Search for the cell housing the specified text and yield its [X, Y] center coordinate. 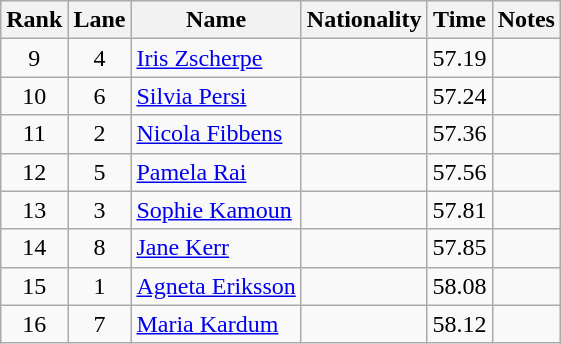
5 [100, 172]
58.08 [460, 286]
Jane Kerr [216, 248]
3 [100, 210]
Lane [100, 20]
8 [100, 248]
10 [34, 96]
Name [216, 20]
13 [34, 210]
Pamela Rai [216, 172]
57.81 [460, 210]
Notes [526, 20]
14 [34, 248]
Nicola Fibbens [216, 134]
Sophie Kamoun [216, 210]
4 [100, 58]
57.85 [460, 248]
11 [34, 134]
Nationality [364, 20]
15 [34, 286]
Iris Zscherpe [216, 58]
7 [100, 324]
12 [34, 172]
Time [460, 20]
6 [100, 96]
9 [34, 58]
Maria Kardum [216, 324]
57.24 [460, 96]
57.56 [460, 172]
58.12 [460, 324]
2 [100, 134]
57.36 [460, 134]
57.19 [460, 58]
Agneta Eriksson [216, 286]
16 [34, 324]
Rank [34, 20]
1 [100, 286]
Silvia Persi [216, 96]
